Pinpoint the cell where the given text exists, returning its [x, y] midpoint coordinate. 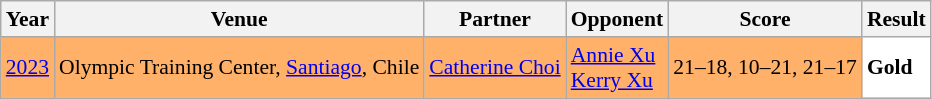
2023 [28, 68]
Gold [896, 68]
Opponent [618, 19]
Score [765, 19]
Result [896, 19]
Partner [494, 19]
Catherine Choi [494, 68]
Year [28, 19]
Olympic Training Center, Santiago, Chile [239, 68]
Annie Xu Kerry Xu [618, 68]
Venue [239, 19]
21–18, 10–21, 21–17 [765, 68]
